From the cell containing the given text, extract its center point as [X, Y] coordinate. 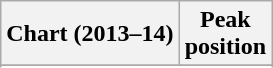
Peakposition [225, 34]
Chart (2013–14) [90, 34]
